Find where the given text appears and provide that cell's center as [x, y] coordinate. 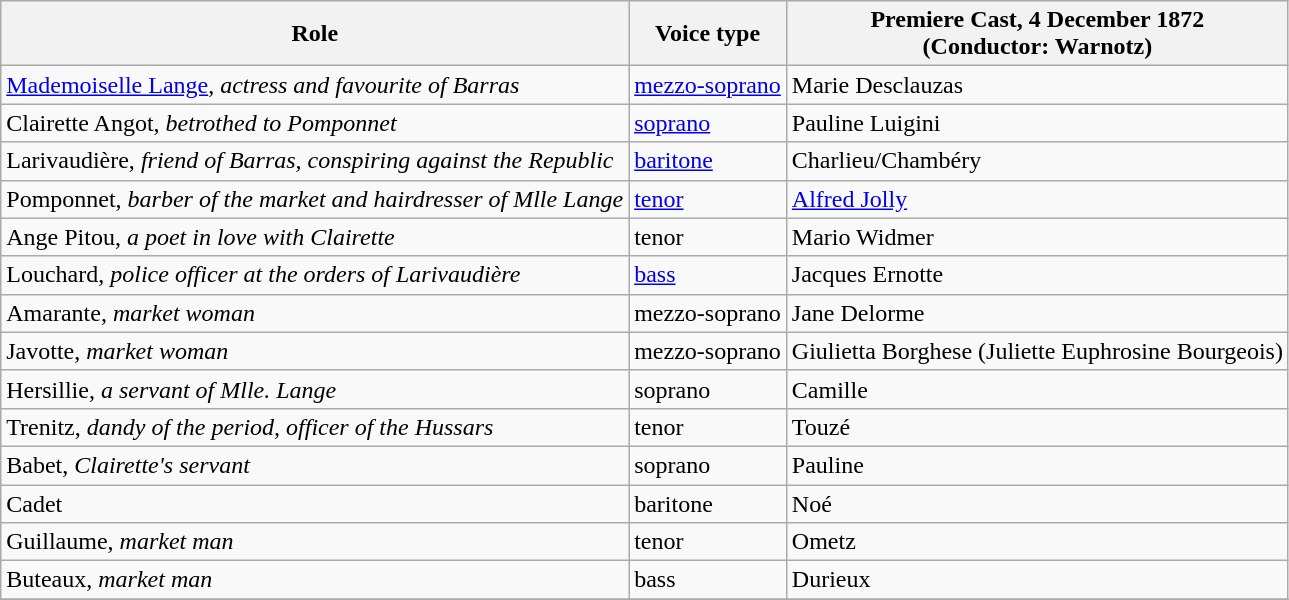
Guillaume, market man [315, 542]
Ange Pitou, a poet in love with Clairette [315, 237]
Clairette Angot, betrothed to Pomponnet [315, 123]
Hersillie, a servant of Mlle. Lange [315, 389]
Cadet [315, 503]
Jacques Ernotte [1037, 275]
Larivaudière, friend of Barras, conspiring against the Republic [315, 161]
Babet, Clairette's servant [315, 465]
Charlieu/Chambéry [1037, 161]
Durieux [1037, 580]
Mario Widmer [1037, 237]
Mademoiselle Lange, actress and favourite of Barras [315, 85]
Premiere Cast, 4 December 1872 (Conductor: Warnotz) [1037, 34]
Voice type [708, 34]
Pomponnet, barber of the market and hairdresser of Mlle Lange [315, 199]
Louchard, police officer at the orders of Larivaudière [315, 275]
Pauline Luigini [1037, 123]
Pauline [1037, 465]
Alfred Jolly [1037, 199]
Giulietta Borghese (Juliette Euphrosine Bourgeois) [1037, 351]
Marie Desclauzas [1037, 85]
Jane Delorme [1037, 313]
Role [315, 34]
Trenitz, dandy of the period, officer of the Hussars [315, 427]
Buteaux, market man [315, 580]
Amarante, market woman [315, 313]
Ometz [1037, 542]
Javotte, market woman [315, 351]
Camille [1037, 389]
Noé [1037, 503]
Touzé [1037, 427]
